Extract the [X, Y] coordinate from the center of the cell holding the provided text.  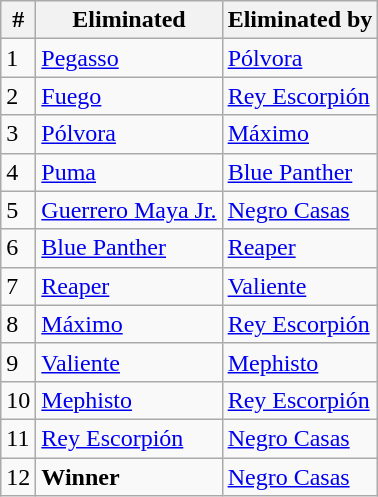
Fuego [129, 96]
6 [18, 248]
Eliminated [129, 20]
Puma [129, 172]
Pegasso [129, 58]
12 [18, 477]
9 [18, 362]
8 [18, 324]
Winner [129, 477]
1 [18, 58]
Guerrero Maya Jr. [129, 210]
5 [18, 210]
10 [18, 400]
4 [18, 172]
3 [18, 134]
11 [18, 438]
7 [18, 286]
# [18, 20]
2 [18, 96]
Eliminated by [300, 20]
